Output the [x, y] coordinate of the center of the cell containing the given text.  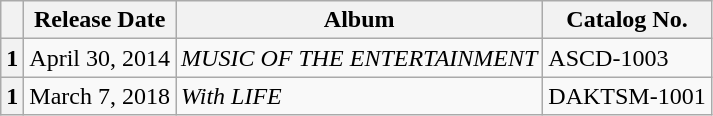
Release Date [100, 20]
Album [360, 20]
April 30, 2014 [100, 58]
Catalog No. [627, 20]
MUSIC OF THE ENTERTAINMENT [360, 58]
March 7, 2018 [100, 96]
DAKTSM-1001 [627, 96]
With LIFE [360, 96]
ASCD-1003 [627, 58]
